Detect which cell encompasses the target text, then output its (X, Y) center coordinate. 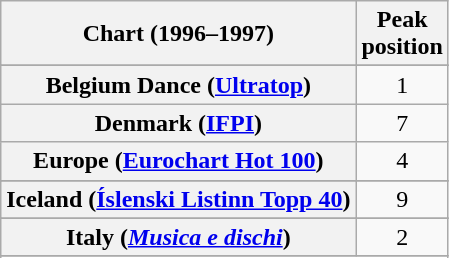
2 (402, 237)
Chart (1996–1997) (178, 34)
Denmark (IFPI) (178, 123)
Italy (Musica e dischi) (178, 237)
1 (402, 85)
7 (402, 123)
Peakposition (402, 34)
4 (402, 161)
Iceland (Íslenski Listinn Topp 40) (178, 199)
9 (402, 199)
Europe (Eurochart Hot 100) (178, 161)
Belgium Dance (Ultratop) (178, 85)
